From the cell containing the given text, extract its center point as (x, y) coordinate. 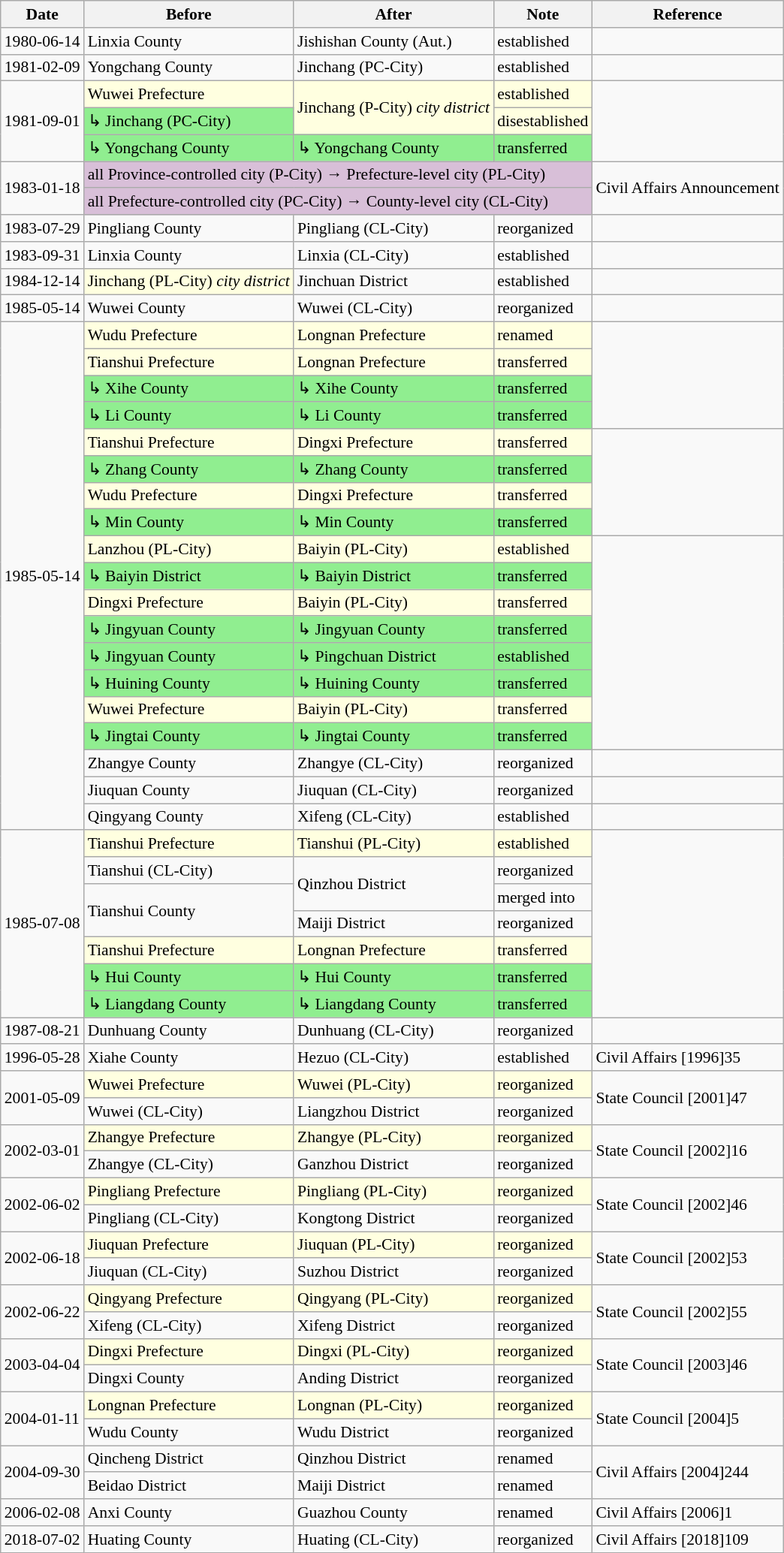
2002-06-02 (42, 1205)
Qingyang (PL-City) (394, 1298)
Anding District (394, 1379)
1980-06-14 (42, 41)
Tianshui (CL-City) (189, 870)
Zhangye Prefecture (189, 1138)
Before (189, 14)
Jinchang (PL-City) city district (189, 282)
1981-09-01 (42, 122)
Yongchang County (189, 68)
Zhangye County (189, 764)
Liangzhou District (394, 1111)
Date (42, 14)
Jiuquan (PL-City) (394, 1245)
Civil Affairs [1996]35 (687, 1058)
Pingliang Prefecture (189, 1192)
Civil Affairs Announcement (687, 188)
Pingliang County (189, 228)
Note (542, 14)
1984-12-14 (42, 282)
State Council [2003]46 (687, 1365)
State Council [2002]55 (687, 1311)
Qingyang County (189, 817)
Jiuquan County (189, 790)
Dingxi County (189, 1379)
Xifeng District (394, 1325)
Jishishan County (Aut.) (394, 41)
Beidao District (189, 1486)
Kongtong District (394, 1218)
Jinchang (P-City) city district (394, 108)
Wudu County (189, 1432)
merged into (542, 897)
1983-07-29 (42, 228)
Tianshui (PL-City) (394, 844)
Lanzhou (PL-City) (189, 550)
Huating County (189, 1539)
Qincheng District (189, 1459)
State Council [2002]53 (687, 1259)
all Province-controlled city (P-City) → Prefecture-level city (PL-City) (338, 175)
State Council [2001]47 (687, 1098)
Civil Affairs [2004]244 (687, 1472)
2004-09-30 (42, 1472)
disestablished (542, 122)
Wuwei (PL-City) (394, 1084)
Reference (687, 14)
Hezuo (CL-City) (394, 1058)
State Council [2002]16 (687, 1150)
2006-02-08 (42, 1512)
Jinchang (PC-City) (394, 68)
Guazhou County (394, 1512)
Civil Affairs [2006]1 (687, 1512)
Pingliang (PL-City) (394, 1192)
1987-08-21 (42, 1031)
2002-03-01 (42, 1150)
Wuwei County (189, 309)
1985-07-08 (42, 924)
State Council [2004]5 (687, 1419)
Huating (CL-City) (394, 1539)
1983-01-18 (42, 188)
Jinchuan District (394, 282)
Dingxi (PL-City) (394, 1352)
Xiahe County (189, 1058)
2002-06-22 (42, 1311)
↳ Pingchuan District (394, 656)
Anxi County (189, 1512)
Jiuquan Prefecture (189, 1245)
Dunhuang County (189, 1031)
Linxia (CL-City) (394, 255)
Ganzhou District (394, 1165)
all Prefecture-controlled city (PC-City) → County-level city (CL-City) (338, 202)
2004-01-11 (42, 1419)
2018-07-02 (42, 1539)
Qingyang Prefecture (189, 1298)
1996-05-28 (42, 1058)
Suzhou District (394, 1272)
State Council [2002]46 (687, 1205)
2001-05-09 (42, 1098)
Civil Affairs [2018]109 (687, 1539)
Zhangye (PL-City) (394, 1138)
↳ Jinchang (PC-City) (189, 122)
2003-04-04 (42, 1365)
1983-09-31 (42, 255)
Longnan (PL-City) (394, 1406)
1981-02-09 (42, 68)
Wudu District (394, 1432)
After (394, 14)
2002-06-18 (42, 1259)
Dunhuang (CL-City) (394, 1031)
Tianshui County (189, 910)
